Determine the (x, y) coordinate at the center of the cell enclosing the given text.  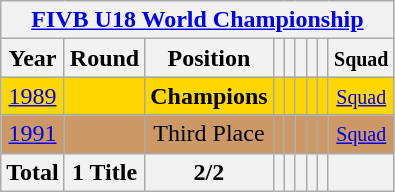
Position (209, 58)
FIVB U18 World Championship (198, 20)
1991 (33, 134)
1 Title (104, 172)
Third Place (209, 134)
Total (33, 172)
Year (33, 58)
Round (104, 58)
1989 (33, 96)
Champions (209, 96)
2/2 (209, 172)
